Find where the given text appears and provide that cell's center as [x, y] coordinate. 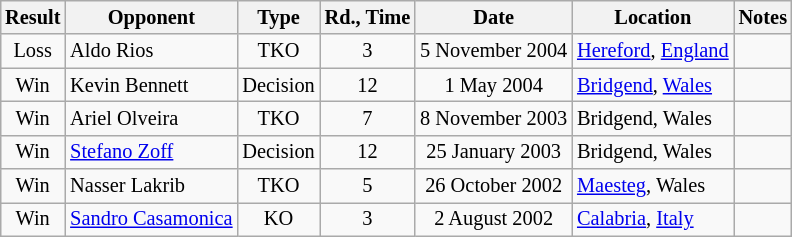
26 October 2002 [494, 186]
5 [368, 186]
1 May 2004 [494, 85]
Aldo Rios [151, 51]
Maesteg, Wales [652, 186]
25 January 2003 [494, 152]
Type [278, 18]
Date [494, 18]
Hereford, England [652, 51]
Loss [32, 51]
Notes [763, 18]
Result [32, 18]
KO [278, 220]
Opponent [151, 18]
7 [368, 119]
Stefano Zoff [151, 152]
Nasser Lakrib [151, 186]
Location [652, 18]
Calabria, Italy [652, 220]
Ariel Olveira [151, 119]
8 November 2003 [494, 119]
Kevin Bennett [151, 85]
Sandro Casamonica [151, 220]
2 August 2002 [494, 220]
5 November 2004 [494, 51]
Rd., Time [368, 18]
